For the text-containing cell, return its midpoint in (X, Y) coordinate format. 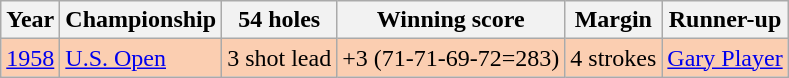
+3 (71-71-69-72=283) (451, 58)
1958 (30, 58)
Gary Player (725, 58)
U.S. Open (141, 58)
4 strokes (614, 58)
54 holes (280, 20)
Championship (141, 20)
Runner-up (725, 20)
Winning score (451, 20)
Year (30, 20)
Margin (614, 20)
3 shot lead (280, 58)
